From the cell containing the given text, extract its center point as [x, y] coordinate. 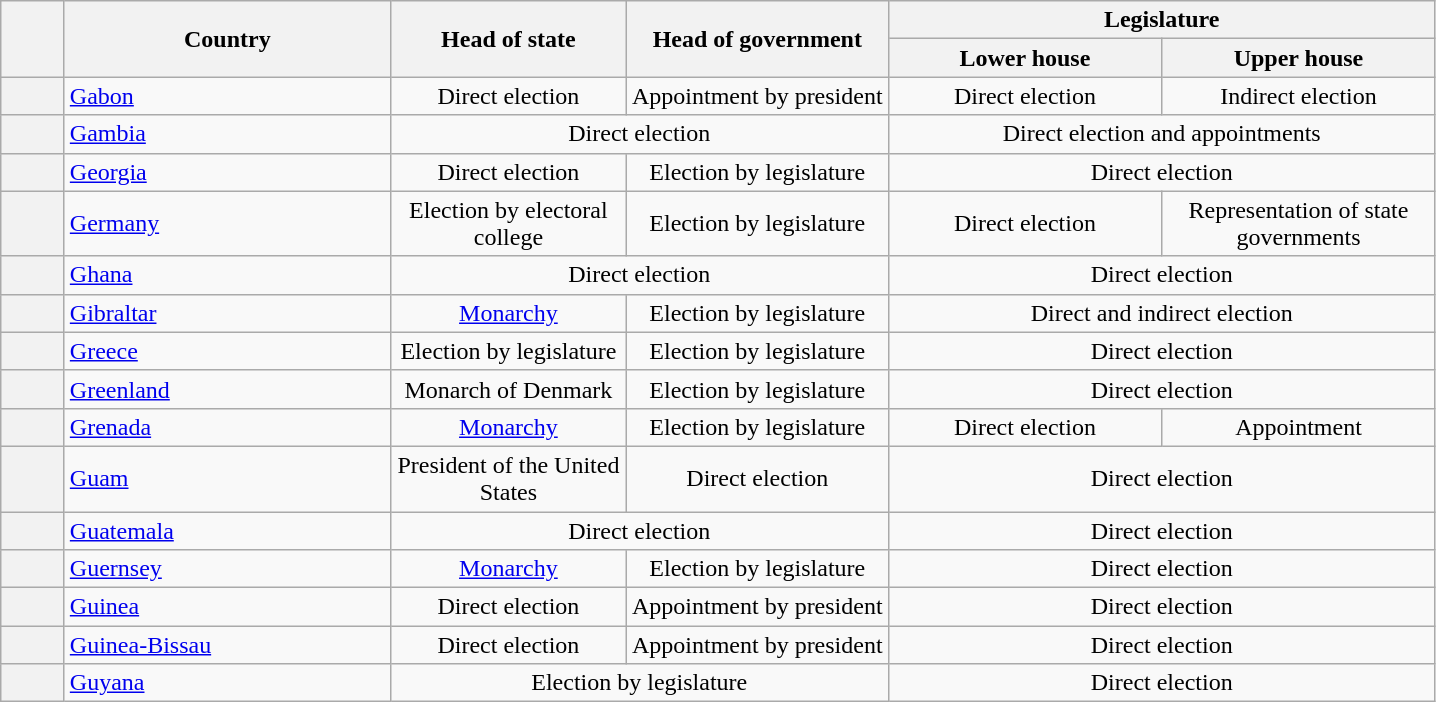
Indirect election [1299, 96]
Representation of state governments [1299, 224]
Election by electoral college [508, 224]
Country [227, 39]
Greenland [227, 389]
Upper house [1299, 58]
Guinea [227, 607]
Guam [227, 478]
Ghana [227, 275]
President of the United States [508, 478]
Greece [227, 351]
Guatemala [227, 531]
Head of government [757, 39]
Gibraltar [227, 313]
Guyana [227, 683]
Monarch of Denmark [508, 389]
Appointment [1299, 427]
Legislature [1162, 20]
Direct and indirect election [1162, 313]
Gabon [227, 96]
Germany [227, 224]
Guinea-Bissau [227, 645]
Direct election and appointments [1162, 134]
Guernsey [227, 569]
Georgia [227, 172]
Gambia [227, 134]
Head of state [508, 39]
Lower house [1025, 58]
Grenada [227, 427]
